Determine the [x, y] coordinate at the center of the cell enclosing the given text.  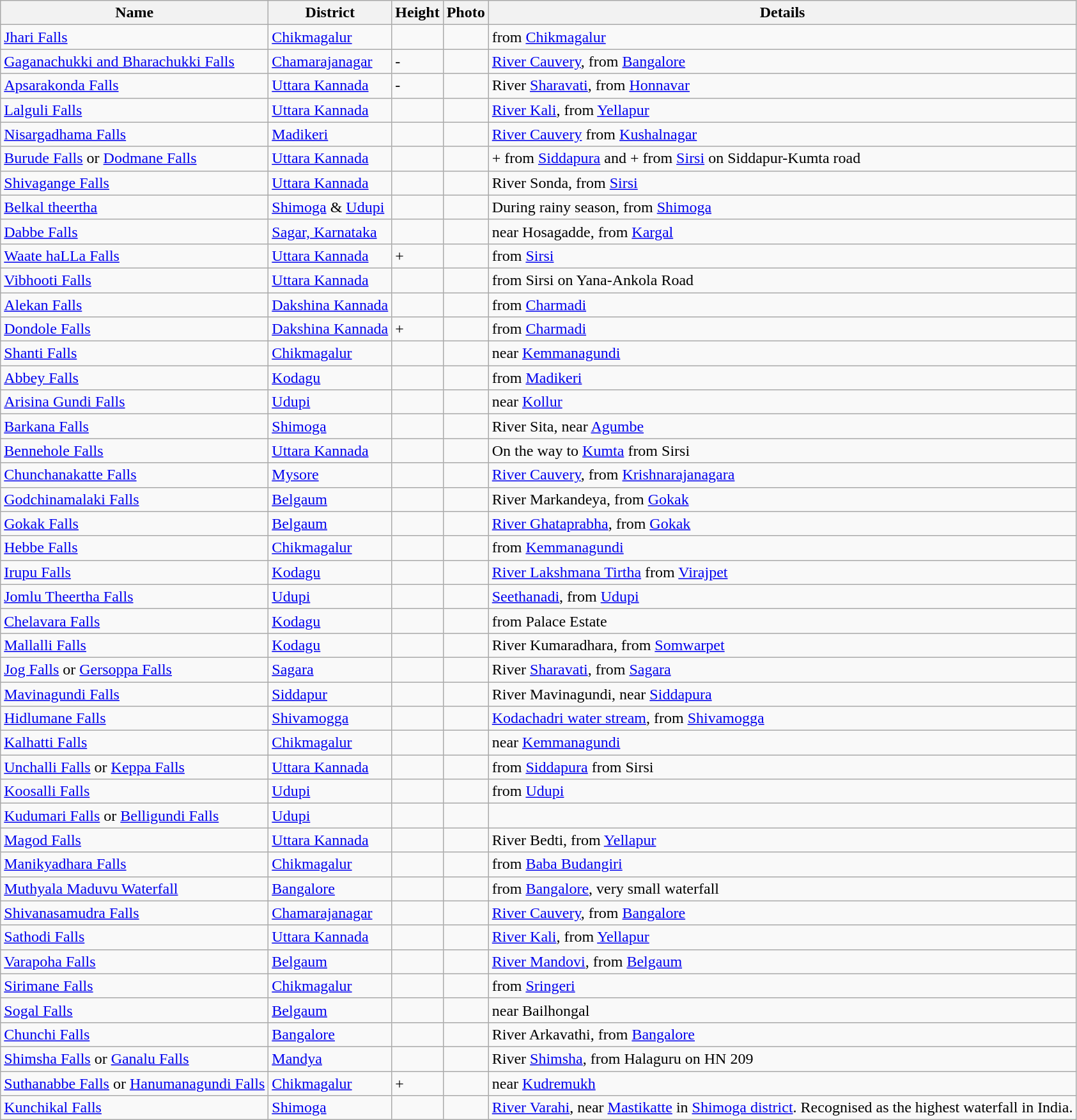
Alekan Falls [134, 305]
Shimsha Falls or Ganalu Falls [134, 1059]
River Markandeya, from Gokak [782, 499]
During rainy season, from Shimoga [782, 207]
River Lakshmana Tirtha from Virajpet [782, 572]
Godchinamalaki Falls [134, 499]
from Palace Estate [782, 621]
Kodachadri water stream, from Shivamogga [782, 719]
Dabbe Falls [134, 231]
Shimoga & Udupi [330, 207]
Gaganachukki and Bharachukki Falls [134, 61]
On the way to Kumta from Sirsi [782, 451]
Hebbe Falls [134, 548]
from Udupi [782, 791]
River Varahi, near Mastikatte in Shimoga district. Recognised as the highest waterfall in India. [782, 1108]
Arisina Gundi Falls [134, 402]
Kunchikal Falls [134, 1108]
Sagara [330, 669]
Bennehole Falls [134, 451]
Jog Falls or Gersoppa Falls [134, 669]
near Kudremukh [782, 1084]
Chunchanakatte Falls [134, 475]
Name [134, 13]
from Sirsi on Yana-Ankola Road [782, 280]
Vibhooti Falls [134, 280]
from Madikeri [782, 378]
+ from Siddapura and + from Sirsi on Siddapur-Kumta road [782, 159]
from Siddapura from Sirsi [782, 767]
near Hosagadde, from Kargal [782, 231]
River Shimsha, from Halaguru on HN 209 [782, 1059]
Sirimane Falls [134, 986]
Mysore [330, 475]
from Kemmanagundi [782, 548]
River Bedti, from Yellapur [782, 840]
Shivagange Falls [134, 183]
Kudumari Falls or Belligundi Falls [134, 816]
Koosalli Falls [134, 791]
Sagar, Karnataka [330, 231]
Shivamogga [330, 719]
Chunchi Falls [134, 1034]
Details [782, 13]
near Bailhongal [782, 1010]
Varapoha Falls [134, 961]
Sogal Falls [134, 1010]
Kalhatti Falls [134, 743]
Irupu Falls [134, 572]
Jomlu Theertha Falls [134, 596]
Chelavara Falls [134, 621]
Magod Falls [134, 840]
District [330, 13]
from Sringeri [782, 986]
Belkal theertha [134, 207]
Gokak Falls [134, 524]
Suthanabbe Falls or Hanumanagundi Falls [134, 1084]
Abbey Falls [134, 378]
Manikyadhara Falls [134, 864]
River Sharavati, from Honnavar [782, 86]
from Sirsi [782, 256]
River Mavinagundi, near Siddapura [782, 694]
Sathodi Falls [134, 937]
Madikeri [330, 134]
River Kumaradhara, from Somwarpet [782, 645]
Height [417, 13]
River Cauvery from Kushalnagar [782, 134]
from Chikmagalur [782, 37]
Apsarakonda Falls [134, 86]
Unchalli Falls or Keppa Falls [134, 767]
River Cauvery, from Krishnarajanagara [782, 475]
from Baba Budangiri [782, 864]
Muthyala Maduvu Waterfall [134, 889]
Nisargadhama Falls [134, 134]
River Arkavathi, from Bangalore [782, 1034]
Seethanadi, from Udupi [782, 596]
Mandya [330, 1059]
River Ghataprabha, from Gokak [782, 524]
Shivanasamudra Falls [134, 913]
Shanti Falls [134, 354]
near Kollur [782, 402]
Hidlumane Falls [134, 719]
Jhari Falls [134, 37]
Waate haLLa Falls [134, 256]
River Mandovi, from Belgaum [782, 961]
from Bangalore, very small waterfall [782, 889]
River Sita, near Agumbe [782, 426]
Mallalli Falls [134, 645]
River Sharavati, from Sagara [782, 669]
River Sonda, from Sirsi [782, 183]
Dondole Falls [134, 329]
Lalguli Falls [134, 110]
Burude Falls or Dodmane Falls [134, 159]
Photo [465, 13]
Siddapur [330, 694]
Barkana Falls [134, 426]
Mavinagundi Falls [134, 694]
